Capture the cell that displays the provided text and extract its [x, y] central coordinate. 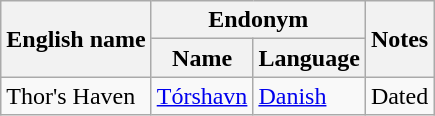
Name [202, 58]
English name [76, 39]
Language [309, 58]
Dated [399, 96]
Notes [399, 39]
Endonym [258, 20]
Tórshavn [202, 96]
Danish [309, 96]
Thor's Haven [76, 96]
